Find where the given text appears and provide that cell's center as [X, Y] coordinate. 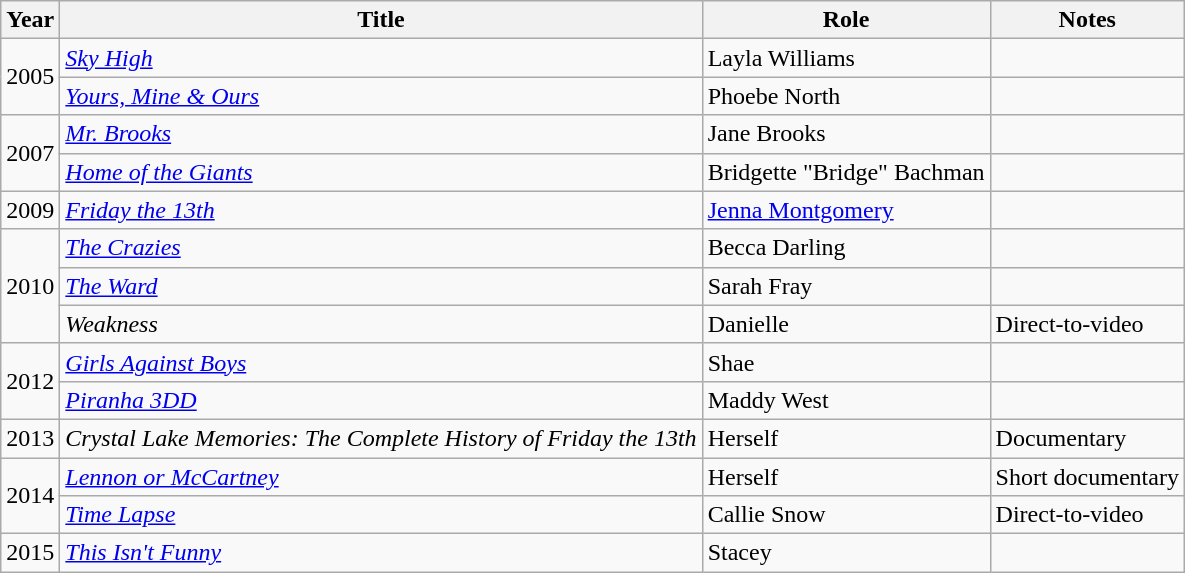
Year [30, 20]
Documentary [1087, 438]
Becca Darling [846, 248]
Stacey [846, 553]
Yours, Mine & Ours [381, 96]
Bridgette "Bridge" Bachman [846, 172]
Callie Snow [846, 515]
This Isn't Funny [381, 553]
Layla Williams [846, 58]
Shae [846, 362]
2007 [30, 153]
2012 [30, 381]
Time Lapse [381, 515]
Jane Brooks [846, 134]
Short documentary [1087, 477]
Role [846, 20]
2009 [30, 210]
Weakness [381, 324]
Notes [1087, 20]
Maddy West [846, 400]
2015 [30, 553]
2013 [30, 438]
Jenna Montgomery [846, 210]
Title [381, 20]
2010 [30, 286]
Friday the 13th [381, 210]
Crystal Lake Memories: The Complete History of Friday the 13th [381, 438]
2014 [30, 496]
Phoebe North [846, 96]
Sarah Fray [846, 286]
The Crazies [381, 248]
Lennon or McCartney [381, 477]
Girls Against Boys [381, 362]
Home of the Giants [381, 172]
Sky High [381, 58]
The Ward [381, 286]
Danielle [846, 324]
Mr. Brooks [381, 134]
Piranha 3DD [381, 400]
2005 [30, 77]
